Capture the cell that displays the provided text and extract its [X, Y] central coordinate. 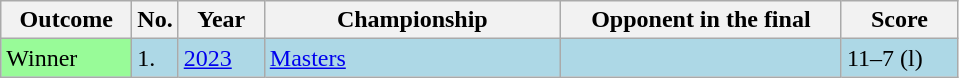
Championship [412, 20]
11–7 (l) [899, 58]
No. [155, 20]
2023 [221, 58]
Opponent in the final [700, 20]
1. [155, 58]
Year [221, 20]
Winner [66, 58]
Score [899, 20]
Outcome [66, 20]
Masters [412, 58]
